Search for the cell housing the specified text and yield its [X, Y] center coordinate. 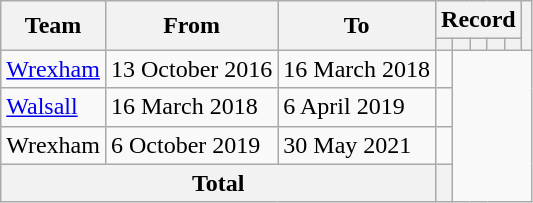
6 October 2019 [191, 145]
To [357, 26]
From [191, 26]
Team [54, 26]
6 April 2019 [357, 107]
Record [479, 20]
Walsall [54, 107]
30 May 2021 [357, 145]
13 October 2016 [191, 69]
Total [218, 183]
